Scan for the cell matching the given text and deliver its (X, Y) coordinate at center. 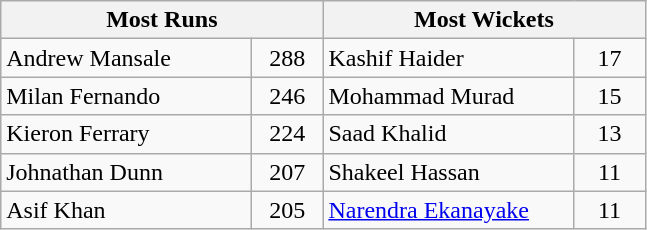
15 (610, 96)
Asif Khan (126, 210)
205 (288, 210)
Milan Fernando (126, 96)
17 (610, 58)
Saad Khalid (448, 134)
Shakeel Hassan (448, 172)
13 (610, 134)
224 (288, 134)
Narendra Ekanayake (448, 210)
Johnathan Dunn (126, 172)
Most Wickets (484, 20)
Kieron Ferrary (126, 134)
288 (288, 58)
207 (288, 172)
Kashif Haider (448, 58)
246 (288, 96)
Andrew Mansale (126, 58)
Most Runs (162, 20)
Mohammad Murad (448, 96)
